Pinpoint the cell where the given text exists, returning its [x, y] midpoint coordinate. 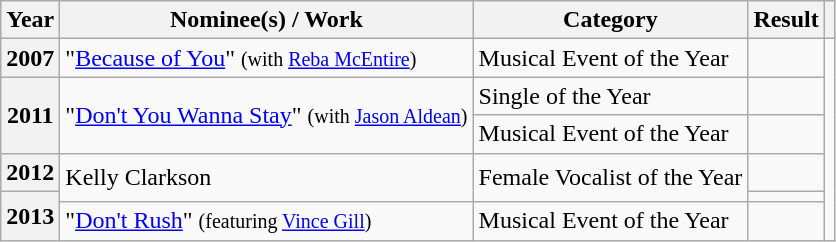
Female Vocalist of the Year [610, 178]
Result [786, 20]
Category [610, 20]
"Don't Rush" (featuring Vince Gill) [266, 221]
2007 [30, 58]
2011 [30, 115]
"Because of You" (with Reba McEntire) [266, 58]
2013 [30, 216]
"Don't You Wanna Stay" (with Jason Aldean) [266, 115]
Year [30, 20]
Nominee(s) / Work [266, 20]
2012 [30, 172]
Single of the Year [610, 96]
Kelly Clarkson [266, 178]
